Pinpoint the cell where the given text exists, returning its (x, y) midpoint coordinate. 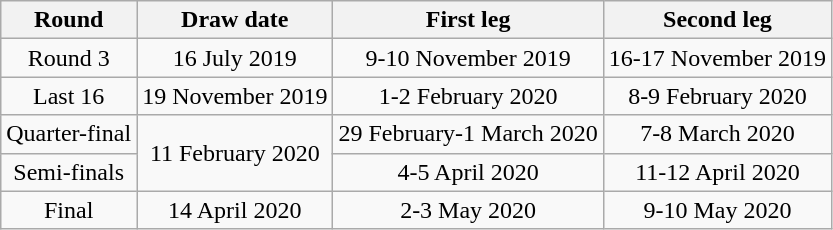
11-12 April 2020 (717, 172)
First leg (468, 20)
16-17 November 2019 (717, 58)
1-2 February 2020 (468, 96)
8-9 February 2020 (717, 96)
14 April 2020 (235, 210)
29 February-1 March 2020 (468, 134)
Final (69, 210)
Last 16 (69, 96)
Semi-finals (69, 172)
4-5 April 2020 (468, 172)
Round (69, 20)
7-8 March 2020 (717, 134)
9-10 May 2020 (717, 210)
16 July 2019 (235, 58)
2-3 May 2020 (468, 210)
11 February 2020 (235, 153)
Quarter-final (69, 134)
Draw date (235, 20)
Second leg (717, 20)
19 November 2019 (235, 96)
9-10 November 2019 (468, 58)
Round 3 (69, 58)
